For the text-containing cell, return its midpoint in (x, y) coordinate format. 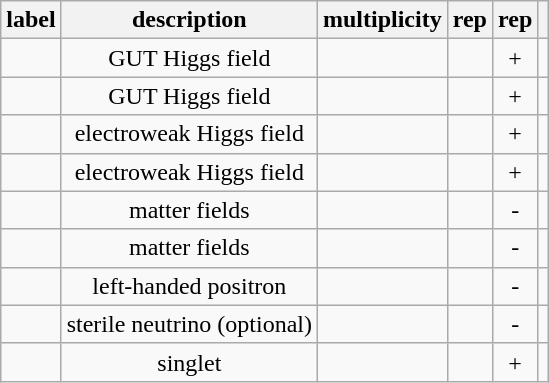
sterile neutrino (optional) (189, 324)
description (189, 20)
singlet (189, 362)
left-handed positron (189, 286)
multiplicity (382, 20)
label (31, 20)
